Determine the (X, Y) coordinate at the center of the cell enclosing the given text.  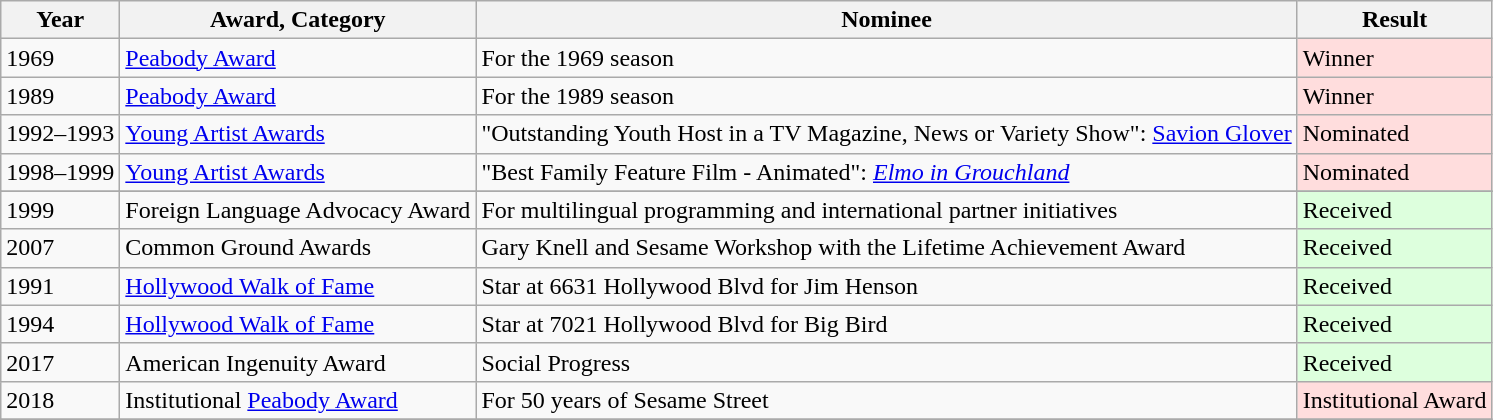
For 50 years of Sesame Street (886, 400)
Institutional Peabody Award (298, 400)
1969 (60, 58)
American Ingenuity Award (298, 362)
Foreign Language Advocacy Award (298, 210)
For multilingual programming and international partner initiatives (886, 210)
Star at 6631 Hollywood Blvd for Jim Henson (886, 286)
For the 1989 season (886, 96)
Award, Category (298, 20)
1989 (60, 96)
1994 (60, 324)
Common Ground Awards (298, 248)
Gary Knell and Sesame Workshop with the Lifetime Achievement Award (886, 248)
Star at 7021 Hollywood Blvd for Big Bird (886, 324)
Nominee (886, 20)
1998–1999 (60, 172)
Social Progress (886, 362)
"Outstanding Youth Host in a TV Magazine, News or Variety Show": Savion Glover (886, 134)
2007 (60, 248)
1991 (60, 286)
Year (60, 20)
2017 (60, 362)
For the 1969 season (886, 58)
2018 (60, 400)
Result (1394, 20)
"Best Family Feature Film - Animated": Elmo in Grouchland (886, 172)
Institutional Award (1394, 400)
1999 (60, 210)
1992–1993 (60, 134)
